Find where the given text appears and provide that cell's center as [x, y] coordinate. 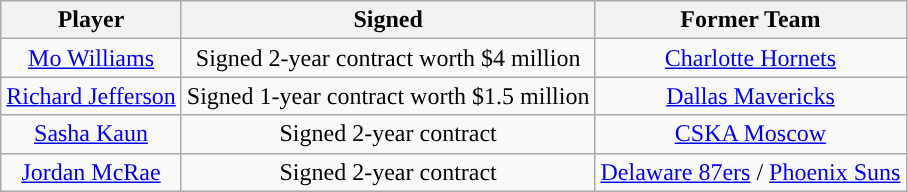
Charlotte Hornets [750, 58]
Richard Jefferson [92, 96]
Jordan McRae [92, 172]
Player [92, 20]
Former Team [750, 20]
CSKA Moscow [750, 134]
Delaware 87ers / Phoenix Suns [750, 172]
Mo Williams [92, 58]
Sasha Kaun [92, 134]
Dallas Mavericks [750, 96]
Signed 2-year contract worth $4 million [388, 58]
Signed [388, 20]
Signed 1-year contract worth $1.5 million [388, 96]
